From the cell containing the given text, extract its center point as [X, Y] coordinate. 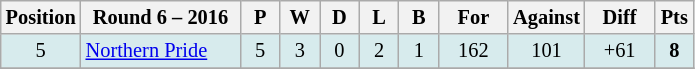
Against [546, 17]
For [474, 17]
Round 6 – 2016 [161, 17]
B [419, 17]
D [340, 17]
Diff [620, 17]
101 [546, 51]
2 [379, 51]
3 [300, 51]
Position [41, 17]
L [379, 17]
162 [474, 51]
Pts [674, 17]
Northern Pride [161, 51]
1 [419, 51]
P [260, 17]
0 [340, 51]
+61 [620, 51]
W [300, 17]
8 [674, 51]
